From the cell containing the given text, extract its center point as (X, Y) coordinate. 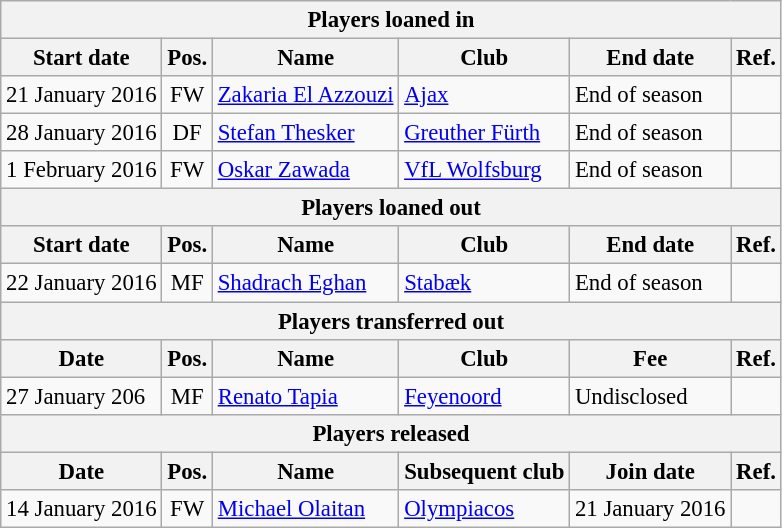
VfL Wolfsburg (484, 170)
Michael Olaitan (305, 509)
Zakaria El Azzouzi (305, 95)
27 January 206 (82, 396)
Players loaned out (391, 208)
Subsequent club (484, 471)
Join date (650, 471)
Fee (650, 358)
Renato Tapia (305, 396)
Undisclosed (650, 396)
Feyenoord (484, 396)
1 February 2016 (82, 170)
Stabæk (484, 283)
22 January 2016 (82, 283)
Greuther Fürth (484, 133)
28 January 2016 (82, 133)
Olympiacos (484, 509)
Players loaned in (391, 20)
14 January 2016 (82, 509)
Shadrach Eghan (305, 283)
Players transferred out (391, 321)
Oskar Zawada (305, 170)
Ajax (484, 95)
Stefan Thesker (305, 133)
Players released (391, 433)
DF (187, 133)
